Capture the cell that displays the provided text and extract its [X, Y] central coordinate. 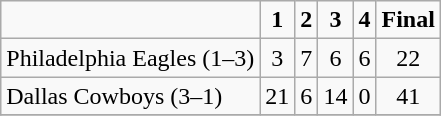
41 [408, 96]
Philadelphia Eagles (1–3) [130, 58]
21 [278, 96]
7 [306, 58]
1 [278, 20]
Final [408, 20]
Dallas Cowboys (3–1) [130, 96]
14 [336, 96]
2 [306, 20]
0 [364, 96]
22 [408, 58]
4 [364, 20]
